Search for the cell housing the specified text and yield its (X, Y) center coordinate. 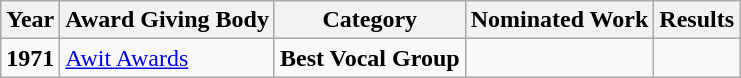
Year (30, 20)
Nominated Work (560, 20)
Category (370, 20)
Awit Awards (168, 58)
1971 (30, 58)
Results (697, 20)
Best Vocal Group (370, 58)
Award Giving Body (168, 20)
